Determine the (x, y) coordinate at the center of the cell enclosing the given text.  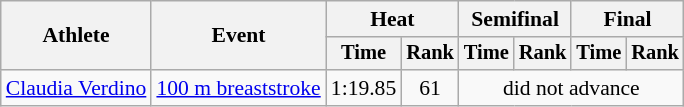
Heat (392, 19)
Final (627, 19)
did not advance (572, 88)
Claudia Verdino (76, 88)
Athlete (76, 36)
Semifinal (515, 19)
1:19.85 (364, 88)
Event (238, 36)
100 m breaststroke (238, 88)
61 (430, 88)
